From the cell containing the given text, extract its center point as [x, y] coordinate. 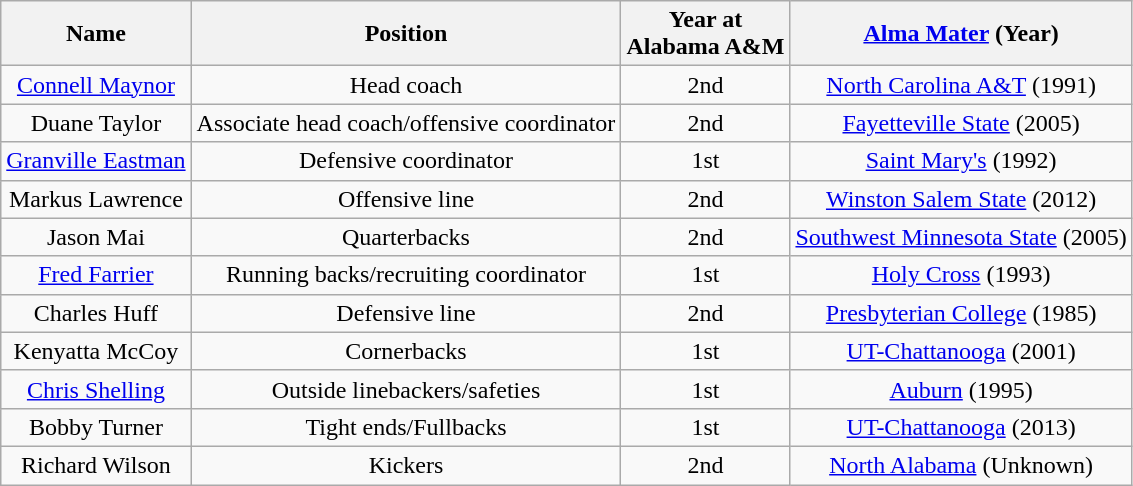
Kenyatta McCoy [96, 351]
Tight ends/Fullbacks [406, 427]
Duane Taylor [96, 123]
Cornerbacks [406, 351]
Associate head coach/offensive coordinator [406, 123]
Name [96, 34]
Chris Shelling [96, 389]
Year at Alabama A&M [706, 34]
Outside linebackers/safeties [406, 389]
UT-Chattanooga (2013) [961, 427]
Defensive coordinator [406, 161]
Running backs/recruiting coordinator [406, 275]
UT-Chattanooga (2001) [961, 351]
Kickers [406, 465]
Position [406, 34]
Richard Wilson [96, 465]
Jason Mai [96, 237]
Saint Mary's (1992) [961, 161]
Head coach [406, 85]
Bobby Turner [96, 427]
Markus Lawrence [96, 199]
Granville Eastman [96, 161]
Holy Cross (1993) [961, 275]
North Alabama (Unknown) [961, 465]
Connell Maynor [96, 85]
Fayetteville State (2005) [961, 123]
Defensive line [406, 313]
Fred Farrier [96, 275]
Presbyterian College (1985) [961, 313]
Southwest Minnesota State (2005) [961, 237]
Alma Mater (Year) [961, 34]
North Carolina A&T (1991) [961, 85]
Winston Salem State (2012) [961, 199]
Charles Huff [96, 313]
Auburn (1995) [961, 389]
Offensive line [406, 199]
Quarterbacks [406, 237]
